Extract the [x, y] coordinate from the center of the cell holding the provided text.  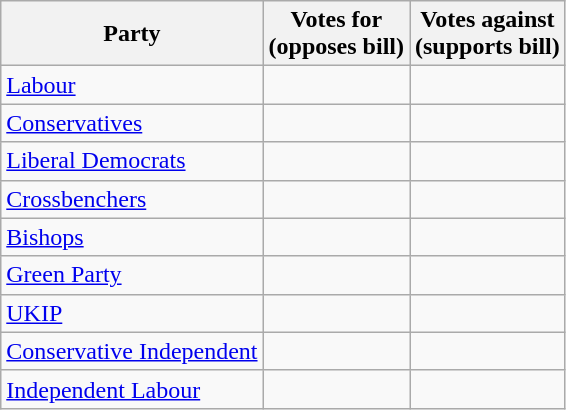
Liberal Democrats [132, 161]
Votes against(supports bill) [488, 34]
Independent Labour [132, 389]
Crossbenchers [132, 199]
Labour [132, 85]
Party [132, 34]
Conservative Independent [132, 351]
Bishops [132, 237]
UKIP [132, 313]
Votes for(opposes bill) [336, 34]
Green Party [132, 275]
Conservatives [132, 123]
